Extract the [x, y] coordinate from the center of the cell holding the provided text.  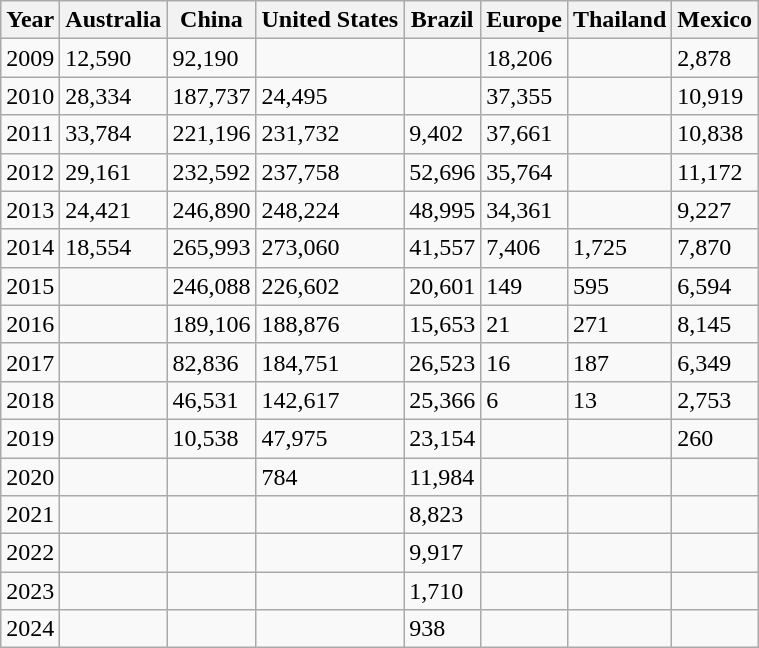
8,823 [442, 515]
784 [330, 477]
United States [330, 20]
21 [524, 324]
29,161 [114, 172]
11,984 [442, 477]
2020 [30, 477]
221,196 [212, 134]
187,737 [212, 96]
6,594 [715, 286]
2016 [30, 324]
34,361 [524, 210]
10,538 [212, 438]
82,836 [212, 362]
9,227 [715, 210]
6,349 [715, 362]
1,710 [442, 591]
18,554 [114, 248]
188,876 [330, 324]
41,557 [442, 248]
2015 [30, 286]
China [212, 20]
246,088 [212, 286]
9,402 [442, 134]
2010 [30, 96]
92,190 [212, 58]
Thailand [619, 20]
2024 [30, 629]
2012 [30, 172]
12,590 [114, 58]
9,917 [442, 553]
248,224 [330, 210]
24,421 [114, 210]
265,993 [212, 248]
7,870 [715, 248]
938 [442, 629]
Year [30, 20]
184,751 [330, 362]
189,106 [212, 324]
18,206 [524, 58]
2019 [30, 438]
10,919 [715, 96]
149 [524, 286]
2013 [30, 210]
187 [619, 362]
271 [619, 324]
37,355 [524, 96]
226,602 [330, 286]
2017 [30, 362]
15,653 [442, 324]
Mexico [715, 20]
8,145 [715, 324]
Brazil [442, 20]
2,753 [715, 400]
23,154 [442, 438]
25,366 [442, 400]
2022 [30, 553]
2009 [30, 58]
231,732 [330, 134]
Australia [114, 20]
26,523 [442, 362]
237,758 [330, 172]
11,172 [715, 172]
2014 [30, 248]
2021 [30, 515]
47,975 [330, 438]
1,725 [619, 248]
2011 [30, 134]
2018 [30, 400]
52,696 [442, 172]
20,601 [442, 286]
33,784 [114, 134]
7,406 [524, 248]
48,995 [442, 210]
16 [524, 362]
595 [619, 286]
232,592 [212, 172]
2,878 [715, 58]
260 [715, 438]
Europe [524, 20]
2023 [30, 591]
142,617 [330, 400]
46,531 [212, 400]
246,890 [212, 210]
6 [524, 400]
13 [619, 400]
35,764 [524, 172]
28,334 [114, 96]
273,060 [330, 248]
37,661 [524, 134]
10,838 [715, 134]
24,495 [330, 96]
